Detect which cell encompasses the target text, then output its (X, Y) center coordinate. 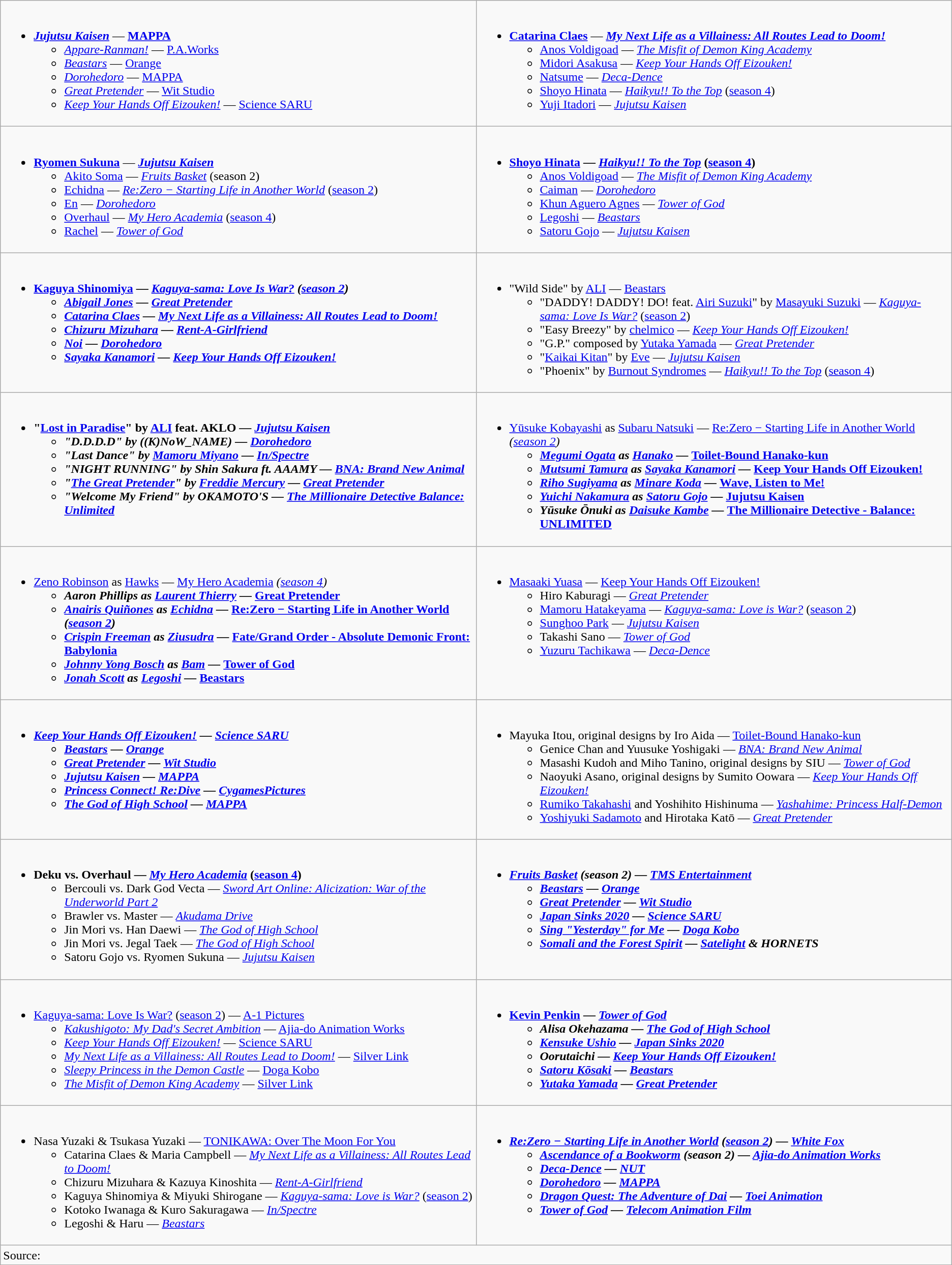
Source: (476, 1255)
